Locate the cell with the specified text and output its (X, Y) center coordinate. 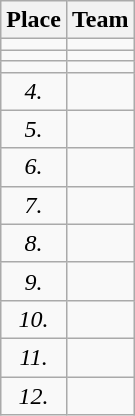
11. (34, 357)
7. (34, 205)
5. (34, 129)
10. (34, 319)
4. (34, 91)
6. (34, 167)
8. (34, 243)
Team (100, 20)
9. (34, 281)
Place (34, 20)
12. (34, 395)
